Locate the cell with the specified text and output its [x, y] center coordinate. 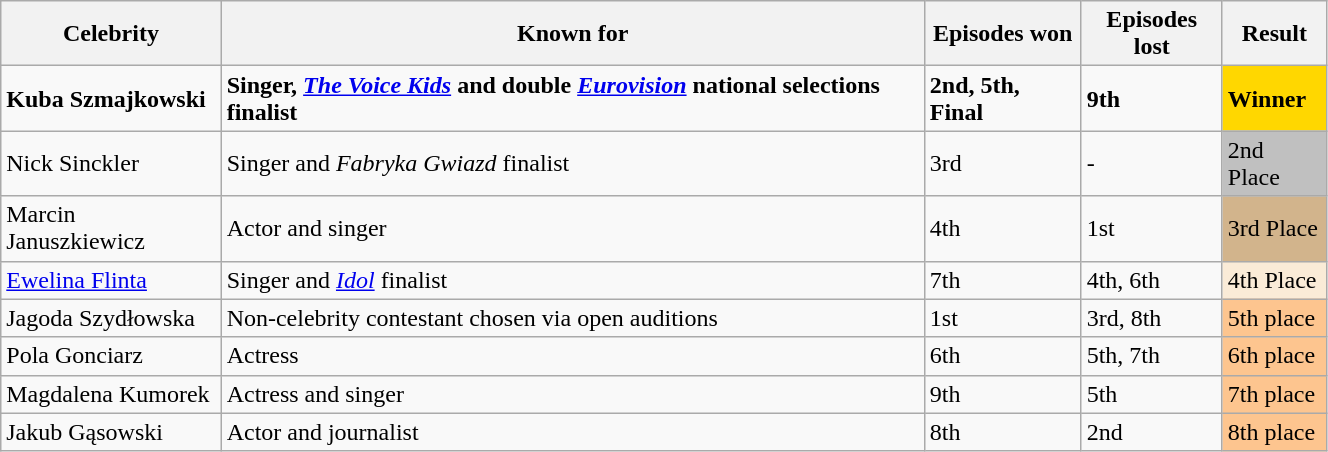
Ewelina Flinta [111, 280]
4th [1002, 228]
3rd [1002, 164]
Winner [1274, 98]
4th, 6th [1152, 280]
5th, 7th [1152, 356]
8th [1002, 432]
6th [1002, 356]
6th place [1274, 356]
5th place [1274, 318]
Magdalena Kumorek [111, 394]
Actress [572, 356]
Actor and singer [572, 228]
Non-celebrity contestant chosen via open auditions [572, 318]
3rd Place [1274, 228]
8th place [1274, 432]
7th [1002, 280]
Singer, The Voice Kids and double Eurovision national selections finalist [572, 98]
Nick Sinckler [111, 164]
Episodes lost [1152, 34]
Singer and Idol finalist [572, 280]
Pola Gonciarz [111, 356]
2nd Place [1274, 164]
3rd, 8th [1152, 318]
5th [1152, 394]
Actor and journalist [572, 432]
Jakub Gąsowski [111, 432]
Known for [572, 34]
2nd, 5th, Final [1002, 98]
Result [1274, 34]
Marcin Januszkiewicz [111, 228]
7th place [1274, 394]
- [1152, 164]
Kuba Szmajkowski [111, 98]
4th Place [1274, 280]
Episodes won [1002, 34]
2nd [1152, 432]
Celebrity [111, 34]
Actress and singer [572, 394]
Jagoda Szydłowska [111, 318]
Singer and Fabryka Gwiazd finalist [572, 164]
